Search for the cell housing the specified text and yield its [X, Y] center coordinate. 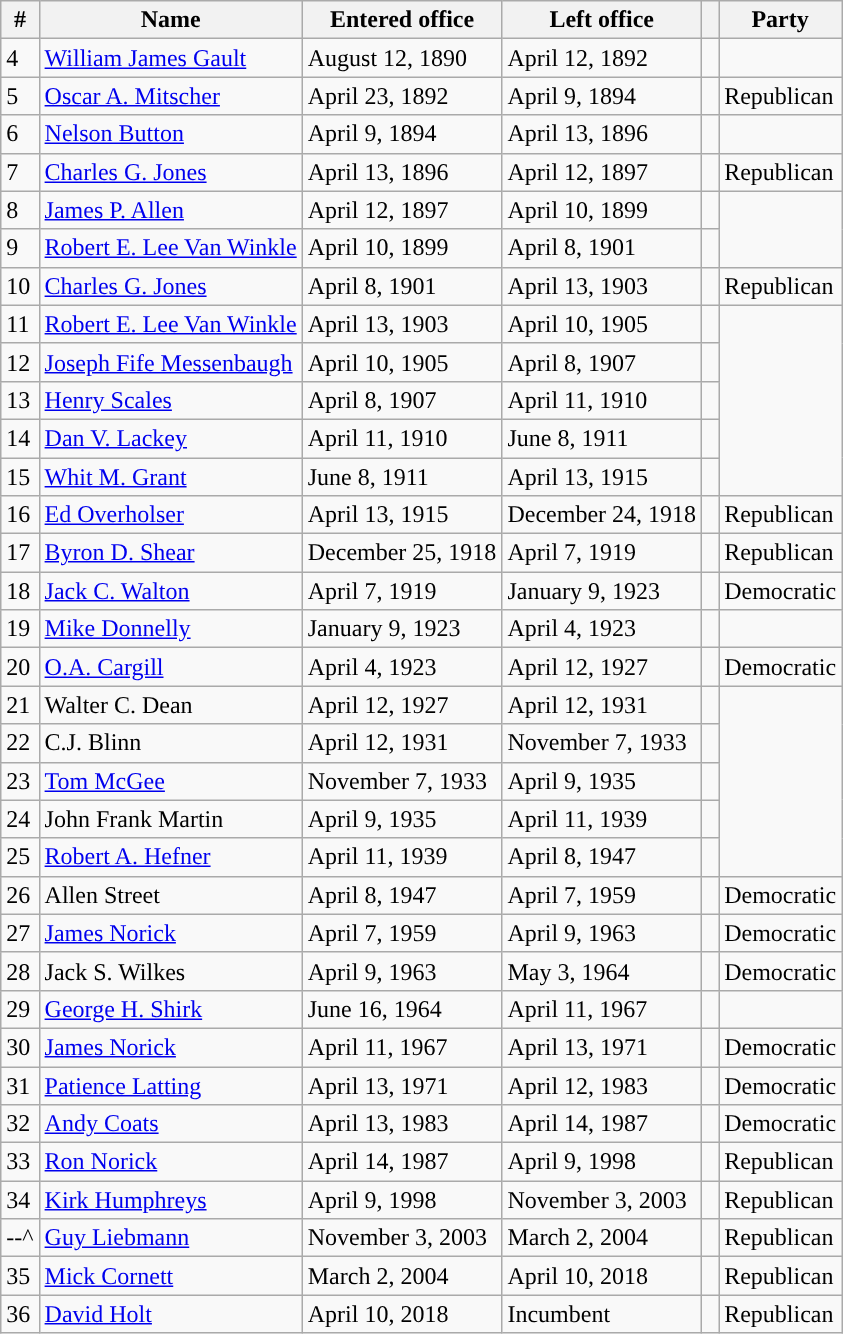
Dan V. Lackey [170, 438]
5 [20, 96]
Oscar A. Mitscher [170, 96]
James P. Allen [170, 210]
May 3, 1964 [602, 971]
23 [20, 781]
9 [20, 248]
11 [20, 324]
16 [20, 515]
22 [20, 743]
April 23, 1892 [402, 96]
Left office [602, 20]
Party [780, 20]
Andy Coats [170, 1124]
17 [20, 553]
20 [20, 667]
Mike Donnelly [170, 629]
Entered office [402, 20]
14 [20, 438]
Incumbent [602, 1314]
34 [20, 1200]
Mick Cornett [170, 1276]
Robert A. Hefner [170, 857]
21 [20, 705]
O.A. Cargill [170, 667]
33 [20, 1162]
Nelson Button [170, 134]
C.J. Blinn [170, 743]
Ed Overholser [170, 515]
April 13, 1983 [402, 1124]
Guy Liebmann [170, 1238]
Kirk Humphreys [170, 1200]
Henry Scales [170, 400]
7 [20, 172]
Walter C. Dean [170, 705]
24 [20, 819]
25 [20, 857]
36 [20, 1314]
David Holt [170, 1314]
June 16, 1964 [402, 1009]
Joseph Fife Messenbaugh [170, 362]
John Frank Martin [170, 819]
Jack C. Walton [170, 591]
30 [20, 1047]
December 25, 1918 [402, 553]
4 [20, 58]
28 [20, 971]
Byron D. Shear [170, 553]
8 [20, 210]
26 [20, 895]
December 24, 1918 [602, 515]
35 [20, 1276]
27 [20, 933]
April 12, 1983 [602, 1085]
13 [20, 400]
32 [20, 1124]
August 12, 1890 [402, 58]
George H. Shirk [170, 1009]
19 [20, 629]
Patience Latting [170, 1085]
--^ [20, 1238]
April 12, 1892 [602, 58]
12 [20, 362]
Whit M. Grant [170, 477]
William James Gault [170, 58]
Tom McGee [170, 781]
# [20, 20]
10 [20, 286]
31 [20, 1085]
29 [20, 1009]
Name [170, 20]
Jack S. Wilkes [170, 971]
15 [20, 477]
Ron Norick [170, 1162]
6 [20, 134]
Allen Street [170, 895]
18 [20, 591]
